Scan for the cell matching the given text and deliver its [X, Y] coordinate at center. 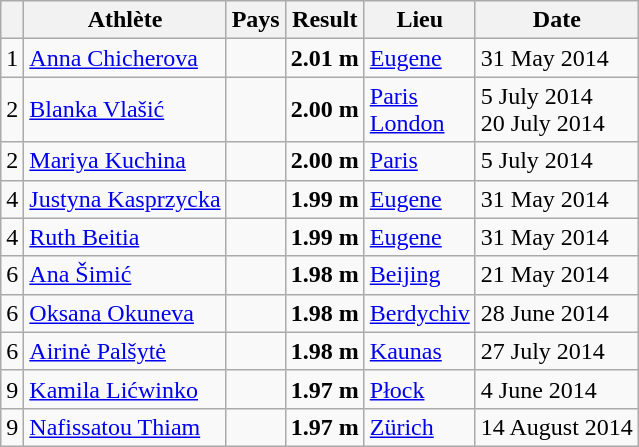
14 August 2014 [556, 427]
Anna Chicherova [125, 58]
Airinė Palšytė [125, 351]
Ana Šimić [125, 275]
5 July 201420 July 2014 [556, 110]
2.01 m [324, 58]
Mariya Kuchina [125, 161]
Ruth Beitia [125, 237]
1 [12, 58]
ParisLondon [420, 110]
Justyna Kasprzycka [125, 199]
28 June 2014 [556, 313]
5 July 2014 [556, 161]
Date [556, 20]
Blanka Vlašić [125, 110]
27 July 2014 [556, 351]
21 May 2014 [556, 275]
Paris [420, 161]
Pays [256, 20]
Kaunas [420, 351]
Athlète [125, 20]
Kamila Lićwinko [125, 389]
Lieu [420, 20]
Nafissatou Thiam [125, 427]
Berdychiv [420, 313]
Zürich [420, 427]
Beijing [420, 275]
Płock [420, 389]
Oksana Okuneva [125, 313]
4 June 2014 [556, 389]
Result [324, 20]
